Extract the [X, Y] coordinate from the center of the cell holding the provided text.  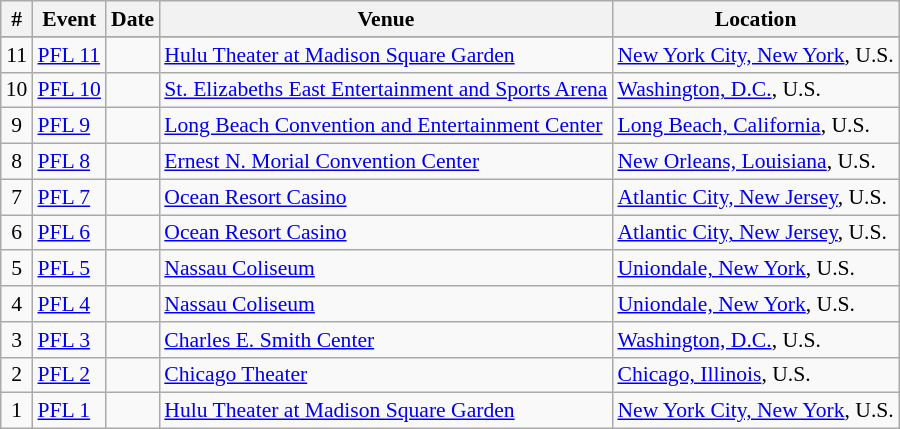
Event [69, 19]
PFL 7 [69, 197]
PFL 6 [69, 233]
PFL 2 [69, 375]
PFL 3 [69, 340]
Date [132, 19]
11 [17, 55]
3 [17, 340]
10 [17, 90]
Long Beach Convention and Entertainment Center [386, 126]
9 [17, 126]
St. Elizabeths East Entertainment and Sports Arena [386, 90]
4 [17, 304]
Ernest N. Morial Convention Center [386, 162]
PFL 4 [69, 304]
PFL 5 [69, 269]
New Orleans, Louisiana, U.S. [755, 162]
7 [17, 197]
Location [755, 19]
# [17, 19]
PFL 8 [69, 162]
Charles E. Smith Center [386, 340]
Long Beach, California, U.S. [755, 126]
1 [17, 411]
8 [17, 162]
6 [17, 233]
PFL 11 [69, 55]
2 [17, 375]
Chicago Theater [386, 375]
PFL 9 [69, 126]
5 [17, 269]
Chicago, Illinois, U.S. [755, 375]
PFL 1 [69, 411]
PFL 10 [69, 90]
Venue [386, 19]
